Identify which cell holds the provided text, then report its (X, Y) central coordinate. 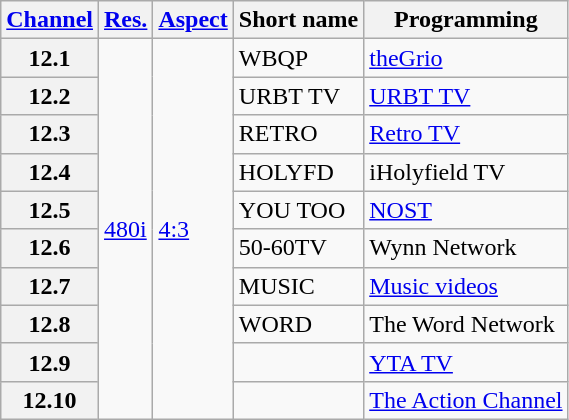
12.5 (50, 210)
The Action Channel (466, 400)
Res. (126, 20)
theGrio (466, 58)
Programming (466, 20)
NOST (466, 210)
Channel (50, 20)
iHolyfield TV (466, 172)
RETRO (298, 134)
12.10 (50, 400)
Wynn Network (466, 248)
Retro TV (466, 134)
12.9 (50, 362)
HOLYFD (298, 172)
12.7 (50, 286)
12.4 (50, 172)
YOU TOO (298, 210)
YTA TV (466, 362)
12.8 (50, 324)
480i (126, 230)
The Word Network (466, 324)
12.2 (50, 96)
12.1 (50, 58)
MUSIC (298, 286)
WORD (298, 324)
Music videos (466, 286)
Short name (298, 20)
Aspect (193, 20)
WBQP (298, 58)
50-60TV (298, 248)
12.6 (50, 248)
4:3 (193, 230)
12.3 (50, 134)
